Determine the (x, y) coordinate at the center of the cell enclosing the given text.  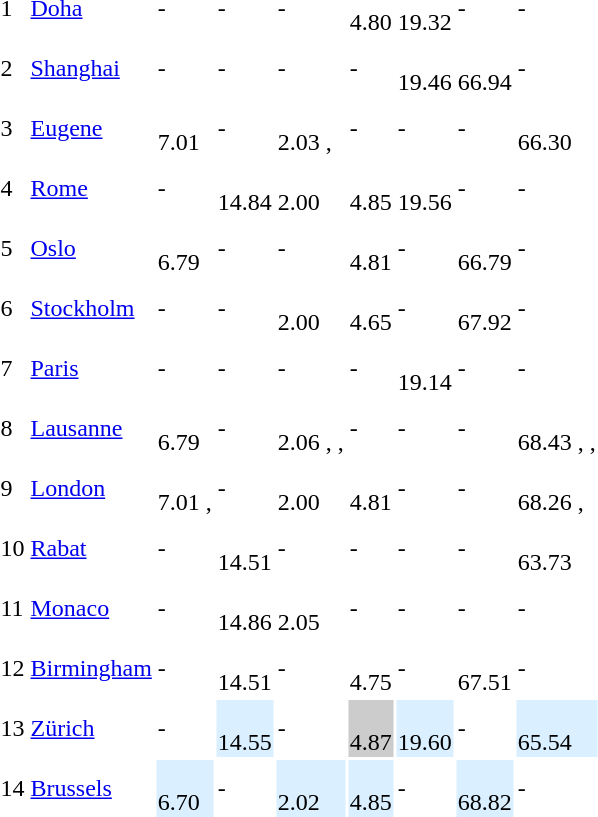
Eugene (91, 128)
Brussels (91, 788)
Rome (91, 188)
19.56 (424, 188)
19.46 (424, 68)
7.01 , (184, 488)
Oslo (91, 248)
14.84 (244, 188)
67.51 (484, 668)
66.30 (556, 128)
2.02 (310, 788)
Paris (91, 368)
Rabat (91, 548)
68.43 , , (556, 428)
63.73 (556, 548)
19.60 (424, 728)
19.14 (424, 368)
London (91, 488)
4.65 (370, 308)
66.79 (484, 248)
Shanghai (91, 68)
14.86 (244, 608)
6.70 (184, 788)
68.82 (484, 788)
4.75 (370, 668)
14.55 (244, 728)
66.94 (484, 68)
65.54 (556, 728)
2.05 (310, 608)
Birmingham (91, 668)
7.01 (184, 128)
2.03 , (310, 128)
Zürich (91, 728)
67.92 (484, 308)
Lausanne (91, 428)
Monaco (91, 608)
68.26 , (556, 488)
2.06 , , (310, 428)
Stockholm (91, 308)
4.87 (370, 728)
